Find where the given text appears and provide that cell's center as (x, y) coordinate. 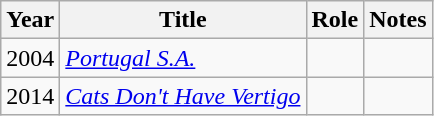
Year (30, 20)
2014 (30, 96)
Notes (398, 20)
Cats Don't Have Vertigo (183, 96)
Role (335, 20)
Portugal S.A. (183, 58)
2004 (30, 58)
Title (183, 20)
